Detect which cell encompasses the target text, then output its (X, Y) center coordinate. 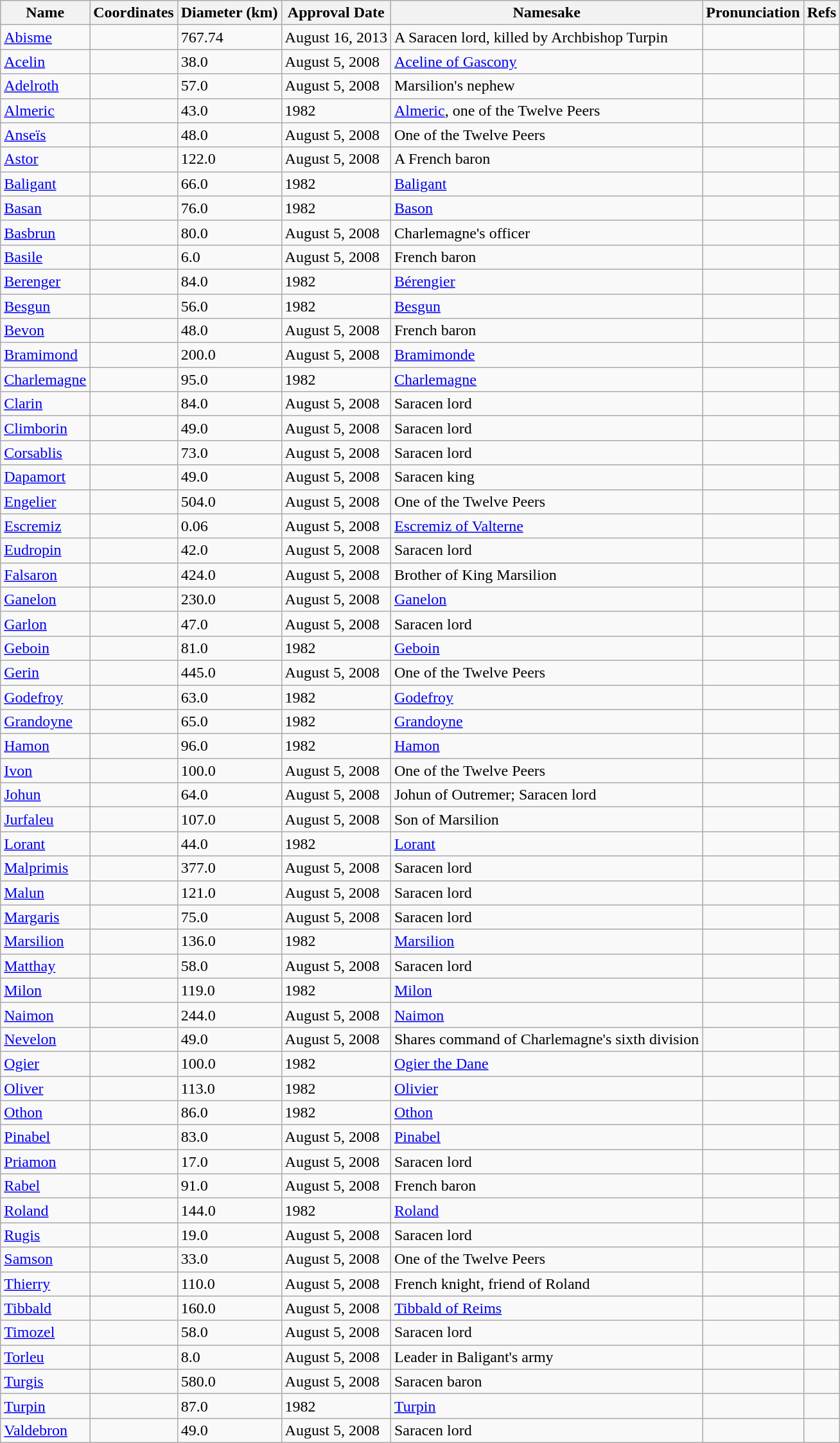
43.0 (229, 110)
Refs (821, 13)
33.0 (229, 1259)
August 16, 2013 (336, 37)
Bramimond (45, 355)
Johun (45, 795)
6.0 (229, 257)
Dapamort (45, 477)
Abisme (45, 37)
56.0 (229, 306)
57.0 (229, 86)
Name (45, 13)
Ogier the Dane (546, 1063)
Approval Date (336, 13)
76.0 (229, 208)
119.0 (229, 990)
73.0 (229, 453)
65.0 (229, 722)
424.0 (229, 575)
Priamon (45, 1162)
Olivier (546, 1089)
86.0 (229, 1113)
445.0 (229, 672)
87.0 (229, 1406)
French knight, friend of Roland (546, 1284)
19.0 (229, 1235)
Turgis (45, 1381)
Coordinates (134, 13)
Adelroth (45, 86)
110.0 (229, 1284)
38.0 (229, 62)
Marsilion's nephew (546, 86)
Johun of Outremer; Saracen lord (546, 795)
230.0 (229, 599)
580.0 (229, 1381)
200.0 (229, 355)
Leader in Baligant's army (546, 1357)
Corsablis (45, 453)
Brother of King Marsilion (546, 575)
504.0 (229, 502)
Malprimis (45, 868)
Eudropin (45, 550)
Jurfaleu (45, 819)
Saracen baron (546, 1381)
Aceline of Gascony (546, 62)
0.06 (229, 526)
Thierry (45, 1284)
64.0 (229, 795)
63.0 (229, 697)
Diameter (km) (229, 13)
Almeric, one of the Twelve Peers (546, 110)
121.0 (229, 893)
66.0 (229, 184)
Oliver (45, 1089)
Pronunciation (753, 13)
Shares command of Charlemagne's sixth division (546, 1039)
80.0 (229, 232)
Gerin (45, 672)
A Saracen lord, killed by Archbishop Turpin (546, 37)
377.0 (229, 868)
136.0 (229, 941)
Falsaron (45, 575)
95.0 (229, 380)
Basbrun (45, 232)
Escremiz of Valterne (546, 526)
44.0 (229, 844)
Basile (45, 257)
Samson (45, 1259)
160.0 (229, 1308)
Bramimonde (546, 355)
Charlemagne's officer (546, 232)
Escremiz (45, 526)
Rugis (45, 1235)
Garlon (45, 624)
Astor (45, 159)
107.0 (229, 819)
Son of Marsilion (546, 819)
Berenger (45, 281)
47.0 (229, 624)
Rabel (45, 1186)
Almeric (45, 110)
Namesake (546, 13)
Torleu (45, 1357)
113.0 (229, 1089)
Ogier (45, 1063)
Tibbald (45, 1308)
Bevon (45, 331)
Margaris (45, 917)
83.0 (229, 1137)
Climborin (45, 428)
96.0 (229, 746)
Bérengier (546, 281)
8.0 (229, 1357)
A French baron (546, 159)
Timozel (45, 1333)
Clarin (45, 404)
244.0 (229, 1015)
17.0 (229, 1162)
144.0 (229, 1211)
81.0 (229, 648)
Matthay (45, 966)
42.0 (229, 550)
122.0 (229, 159)
767.74 (229, 37)
Tibbald of Reims (546, 1308)
Saracen king (546, 477)
Engelier (45, 502)
Ivon (45, 771)
91.0 (229, 1186)
75.0 (229, 917)
Malun (45, 893)
Valdebron (45, 1430)
Nevelon (45, 1039)
Acelin (45, 62)
Bason (546, 208)
Anseïs (45, 135)
Basan (45, 208)
